Scan for the cell matching the given text and deliver its [X, Y] coordinate at center. 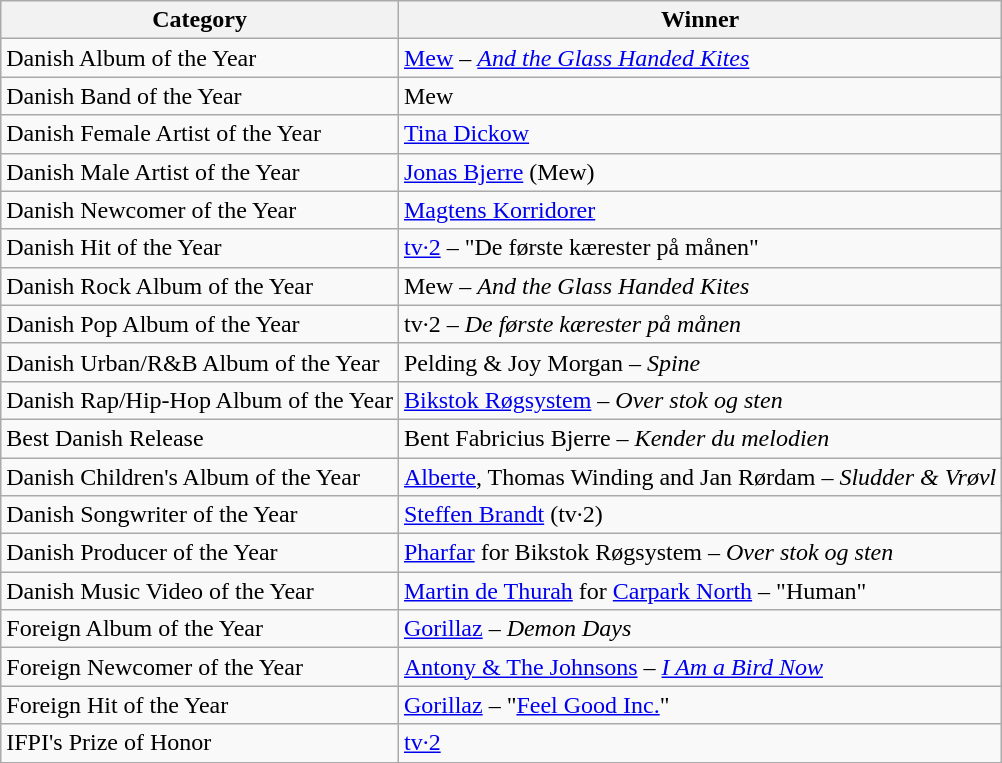
Bikstok Røgsystem – Over stok og sten [700, 400]
Magtens Korridorer [700, 210]
tv·2 [700, 743]
Danish Rap/Hip-Hop Album of the Year [200, 400]
Winner [700, 20]
Danish Hit of the Year [200, 248]
Danish Urban/R&B Album of the Year [200, 362]
Danish Rock Album of the Year [200, 286]
Danish Pop Album of the Year [200, 324]
Danish Band of the Year [200, 96]
Pelding & Joy Morgan – Spine [700, 362]
Jonas Bjerre (Mew) [700, 172]
Danish Album of the Year [200, 58]
Mew [700, 96]
Category [200, 20]
Martin de Thurah for Carpark North – "Human" [700, 591]
Danish Female Artist of the Year [200, 134]
Danish Children's Album of the Year [200, 477]
Danish Newcomer of the Year [200, 210]
Antony & The Johnsons – I Am a Bird Now [700, 667]
Danish Producer of the Year [200, 553]
Foreign Album of the Year [200, 629]
Danish Music Video of the Year [200, 591]
IFPI's Prize of Honor [200, 743]
Gorillaz – Demon Days [700, 629]
Bent Fabricius Bjerre – Kender du melodien [700, 438]
Alberte, Thomas Winding and Jan Rørdam – Sludder & Vrøvl [700, 477]
Danish Male Artist of the Year [200, 172]
Pharfar for Bikstok Røgsystem – Over stok og sten [700, 553]
Tina Dickow [700, 134]
Steffen Brandt (tv·2) [700, 515]
tv·2 – "De første kærester på månen" [700, 248]
Danish Songwriter of the Year [200, 515]
Gorillaz – "Feel Good Inc." [700, 705]
Foreign Hit of the Year [200, 705]
Foreign Newcomer of the Year [200, 667]
Best Danish Release [200, 438]
tv·2 – De første kærester på månen [700, 324]
